For the text-containing cell, return its midpoint in (X, Y) coordinate format. 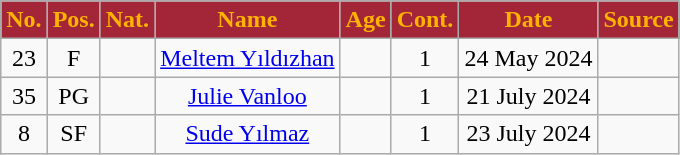
SF (74, 134)
Nat. (127, 20)
PG (74, 96)
No. (24, 20)
24 May 2024 (528, 58)
21 July 2024 (528, 96)
8 (24, 134)
Date (528, 20)
Pos. (74, 20)
23 (24, 58)
F (74, 58)
Cont. (425, 20)
23 July 2024 (528, 134)
Julie Vanloo (248, 96)
Meltem Yıldızhan (248, 58)
Name (248, 20)
Source (638, 20)
Age (366, 20)
Sude Yılmaz (248, 134)
35 (24, 96)
